Output the (X, Y) coordinate of the center of the cell containing the given text.  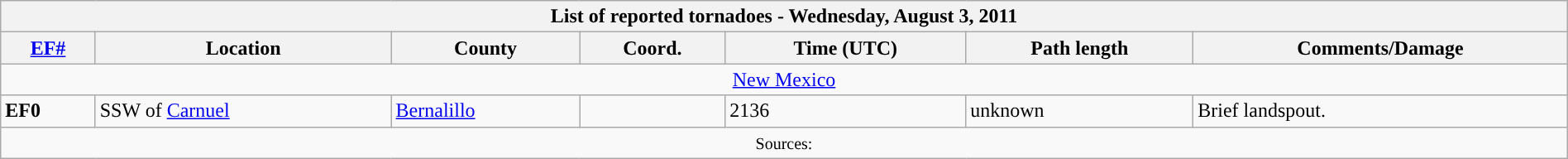
List of reported tornadoes - Wednesday, August 3, 2011 (784, 17)
2136 (845, 111)
Brief landspout. (1381, 111)
Coord. (653, 48)
Sources: (784, 142)
unknown (1080, 111)
Bernalillo (485, 111)
Path length (1080, 48)
Location (243, 48)
New Mexico (784, 79)
Comments/Damage (1381, 48)
EF# (48, 48)
EF0 (48, 111)
SSW of Carnuel (243, 111)
Time (UTC) (845, 48)
County (485, 48)
